Determine the [x, y] coordinate at the center of the cell enclosing the given text.  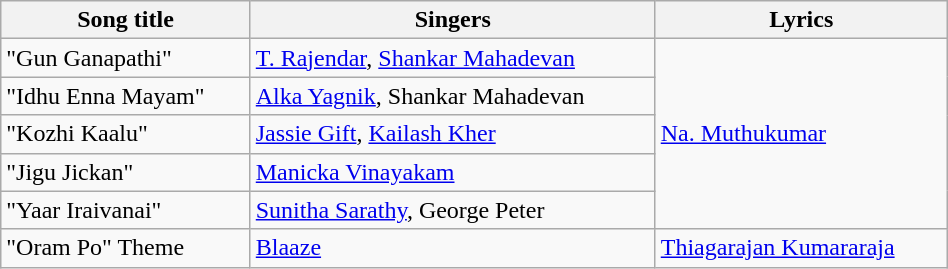
Blaaze [452, 248]
"Jigu Jickan" [126, 172]
"Gun Ganapathi" [126, 58]
"Idhu Enna Mayam" [126, 96]
Song title [126, 20]
Singers [452, 20]
"Yaar Iraivanai" [126, 210]
"Kozhi Kaalu" [126, 134]
Na. Muthukumar [801, 134]
Lyrics [801, 20]
Manicka Vinayakam [452, 172]
Thiagarajan Kumararaja [801, 248]
"Oram Po" Theme [126, 248]
Jassie Gift, Kailash Kher [452, 134]
T. Rajendar, Shankar Mahadevan [452, 58]
Alka Yagnik, Shankar Mahadevan [452, 96]
Sunitha Sarathy, George Peter [452, 210]
